Output the [x, y] coordinate of the center of the cell containing the given text.  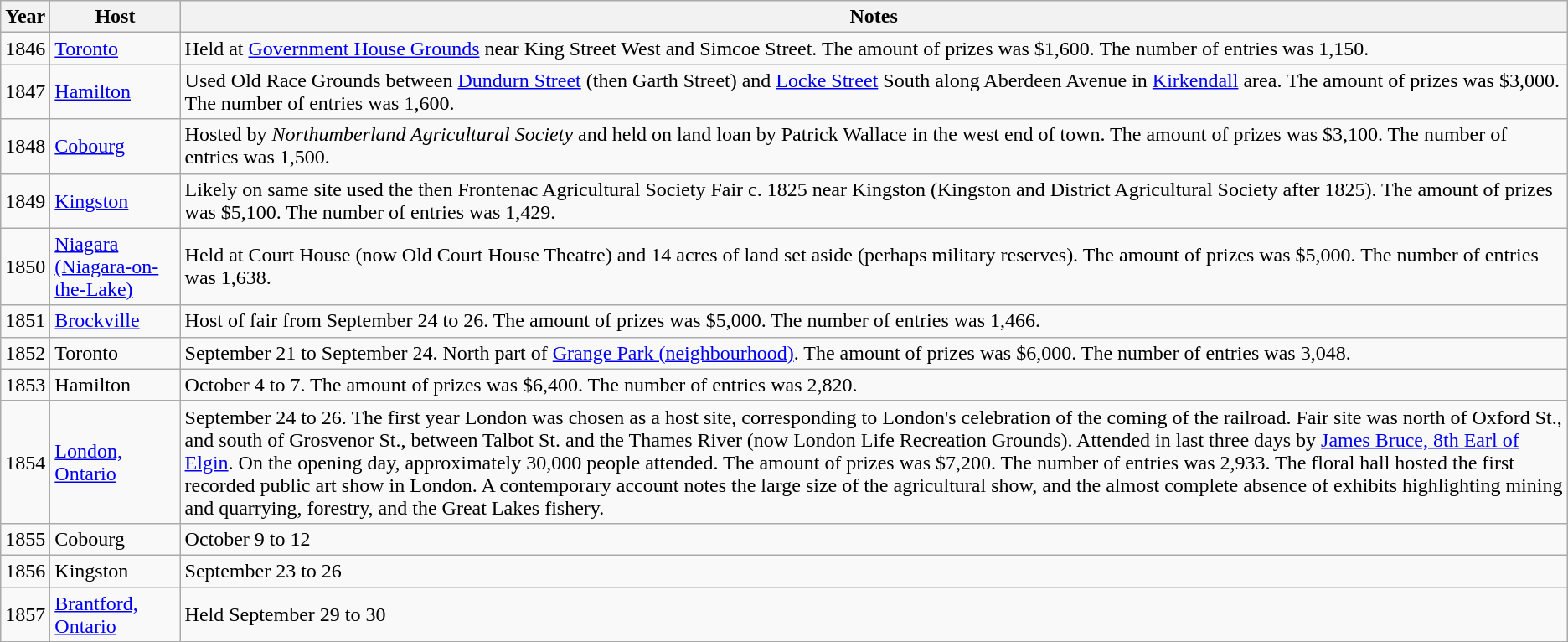
1852 [25, 353]
London, Ontario [116, 462]
1855 [25, 539]
1854 [25, 462]
Year [25, 17]
1850 [25, 267]
1857 [25, 614]
September 21 to September 24. North part of Grange Park (neighbourhood). The amount of prizes was $6,000. The number of entries was 3,048. [874, 353]
1848 [25, 146]
Brantford, Ontario [116, 614]
October 4 to 7. The amount of prizes was $6,400. The number of entries was 2,820. [874, 385]
Host [116, 17]
Niagara (Niagara-on-the-Lake) [116, 267]
1846 [25, 49]
1847 [25, 92]
1853 [25, 385]
1851 [25, 321]
September 23 to 26 [874, 571]
1849 [25, 201]
Held September 29 to 30 [874, 614]
Held at Government House Grounds near King Street West and Simcoe Street. The amount of prizes was $1,600. The number of entries was 1,150. [874, 49]
Host of fair from September 24 to 26. The amount of prizes was $5,000. The number of entries was 1,466. [874, 321]
1856 [25, 571]
Brockville [116, 321]
October 9 to 12 [874, 539]
Notes [874, 17]
